Output the (X, Y) coordinate of the center of the cell containing the given text.  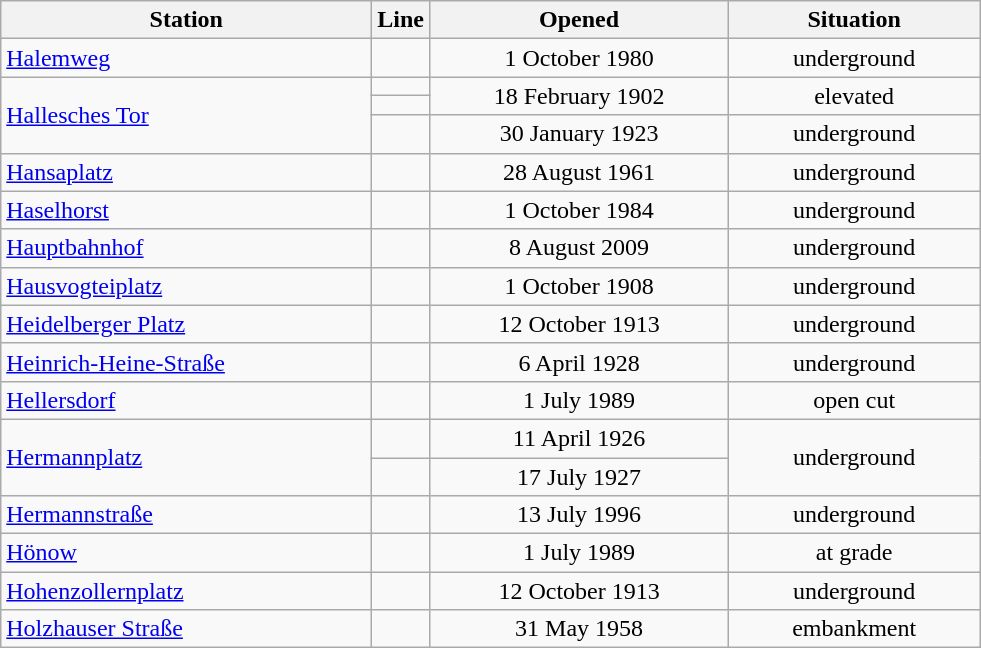
Opened (580, 20)
18 February 1902 (580, 96)
1 October 1984 (580, 210)
31 May 1958 (580, 629)
Hausvogteiplatz (186, 286)
open cut (854, 400)
Heinrich-Heine-Straße (186, 362)
Halemweg (186, 58)
at grade (854, 553)
Line (401, 20)
Hauptbahnhof (186, 248)
embankment (854, 629)
Haselhorst (186, 210)
Hohenzollernplatz (186, 591)
Situation (854, 20)
30 January 1923 (580, 134)
1 October 1980 (580, 58)
elevated (854, 96)
6 April 1928 (580, 362)
Hellersdorf (186, 400)
1 October 1908 (580, 286)
28 August 1961 (580, 172)
Hönow (186, 553)
11 April 1926 (580, 438)
Heidelberger Platz (186, 324)
8 August 2009 (580, 248)
Station (186, 20)
Hermannplatz (186, 457)
Hermannstraße (186, 515)
Holzhauser Straße (186, 629)
17 July 1927 (580, 477)
13 July 1996 (580, 515)
Hallesches Tor (186, 115)
Hansaplatz (186, 172)
